Return the [x, y] coordinate for the center point of the cell that contains the specified text.  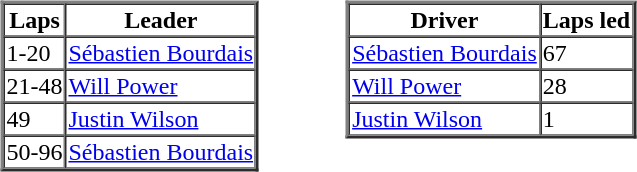
28 [586, 86]
Laps led [586, 20]
Leader [160, 20]
1-20 [35, 52]
50-96 [35, 152]
21-48 [35, 86]
67 [586, 52]
49 [35, 118]
Laps [35, 20]
Driver [444, 20]
1 [586, 118]
